Provide the (X, Y) coordinate of the cell's center where the given text is located.  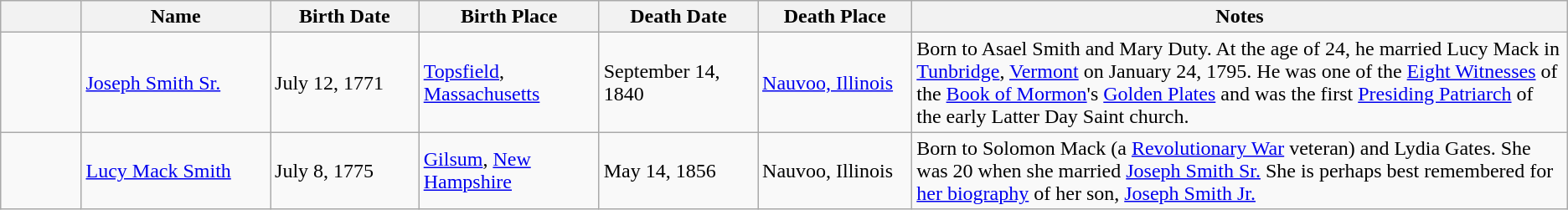
July 12, 1771 (345, 82)
Topsfield, Massachusetts (509, 82)
Birth Date (345, 17)
Death Place (835, 17)
Lucy Mack Smith (176, 171)
Death Date (678, 17)
Birth Place (509, 17)
September 14, 1840 (678, 82)
May 14, 1856 (678, 171)
Name (176, 17)
Gilsum, New Hampshire (509, 171)
Joseph Smith Sr. (176, 82)
July 8, 1775 (345, 171)
Notes (1240, 17)
